Locate the cell with the specified text and output its (x, y) center coordinate. 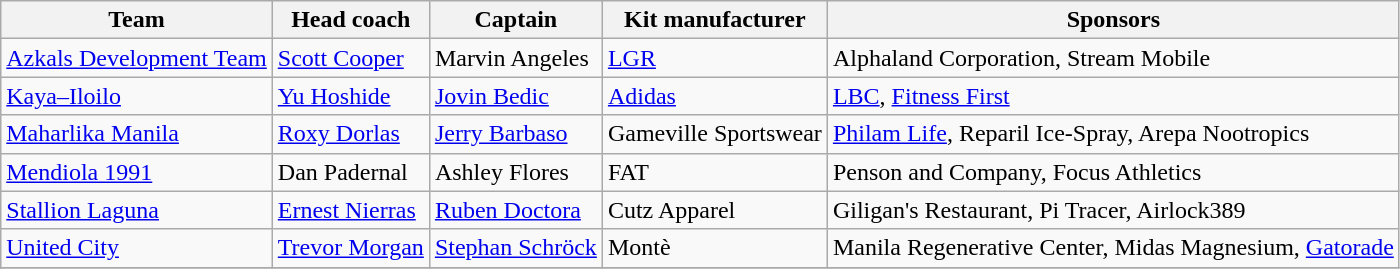
Manila Regenerative Center, Midas Magnesium, Gatorade (1113, 248)
Penson and Company, Focus Athletics (1113, 172)
Jerry Barbaso (516, 134)
Ruben Doctora (516, 210)
Head coach (350, 20)
Adidas (714, 96)
Montè (714, 248)
Ashley Flores (516, 172)
Philam Life, Reparil Ice-Spray, Arepa Nootropics (1113, 134)
Dan Padernal (350, 172)
LBC, Fitness First (1113, 96)
Cutz Apparel (714, 210)
FAT (714, 172)
Jovin Bedic (516, 96)
Giligan's Restaurant, Pi Tracer, Airlock389 (1113, 210)
Alphaland Corporation, Stream Mobile (1113, 58)
Kit manufacturer (714, 20)
Mendiola 1991 (137, 172)
Roxy Dorlas (350, 134)
Gameville Sportswear (714, 134)
Trevor Morgan (350, 248)
Kaya–Iloilo (137, 96)
Stallion Laguna (137, 210)
Scott Cooper (350, 58)
Ernest Nierras (350, 210)
Azkals Development Team (137, 58)
United City (137, 248)
LGR (714, 58)
Captain (516, 20)
Sponsors (1113, 20)
Maharlika Manila (137, 134)
Team (137, 20)
Marvin Angeles (516, 58)
Yu Hoshide (350, 96)
Stephan Schröck (516, 248)
